Search for the cell housing the specified text and yield its [x, y] center coordinate. 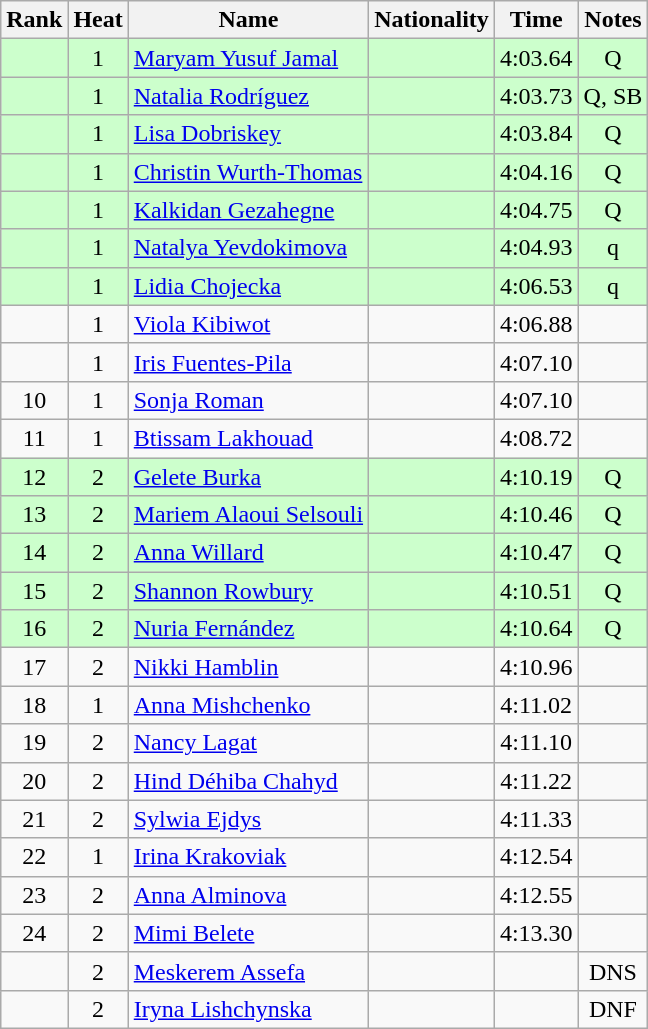
10 [34, 400]
Gelete Burka [248, 477]
4:04.75 [536, 210]
4:10.64 [536, 629]
Kalkidan Gezahegne [248, 210]
Lisa Dobriskey [248, 134]
Viola Kibiwot [248, 324]
Nuria Fernández [248, 629]
4:12.55 [536, 895]
15 [34, 591]
Notes [613, 20]
Sylwia Ejdys [248, 819]
Anna Mishchenko [248, 705]
Time [536, 20]
Iryna Lishchynska [248, 1009]
4:11.22 [536, 781]
Natalia Rodríguez [248, 96]
4:10.51 [536, 591]
Btissam Lakhouad [248, 438]
Heat [98, 20]
Hind Déhiba Chahyd [248, 781]
4:06.53 [536, 286]
4:10.46 [536, 515]
Anna Alminova [248, 895]
DNF [613, 1009]
Iris Fuentes-Pila [248, 362]
Natalya Yevdokimova [248, 248]
Christin Wurth-Thomas [248, 172]
4:13.30 [536, 933]
Nancy Lagat [248, 743]
4:03.73 [536, 96]
16 [34, 629]
Q, SB [613, 96]
4:11.10 [536, 743]
4:11.02 [536, 705]
Rank [34, 20]
18 [34, 705]
Name [248, 20]
4:04.93 [536, 248]
Lidia Chojecka [248, 286]
21 [34, 819]
Anna Willard [248, 553]
Meskerem Assefa [248, 971]
19 [34, 743]
17 [34, 667]
Nikki Hamblin [248, 667]
13 [34, 515]
4:06.88 [536, 324]
Shannon Rowbury [248, 591]
23 [34, 895]
Mimi Belete [248, 933]
4:10.47 [536, 553]
12 [34, 477]
Irina Krakoviak [248, 857]
24 [34, 933]
22 [34, 857]
Maryam Yusuf Jamal [248, 58]
4:03.64 [536, 58]
4:11.33 [536, 819]
20 [34, 781]
4:04.16 [536, 172]
4:12.54 [536, 857]
14 [34, 553]
4:03.84 [536, 134]
4:10.19 [536, 477]
DNS [613, 971]
Mariem Alaoui Selsouli [248, 515]
Sonja Roman [248, 400]
4:08.72 [536, 438]
4:10.96 [536, 667]
11 [34, 438]
Nationality [432, 20]
